Return the (X, Y) coordinate for the center point of the cell that contains the specified text.  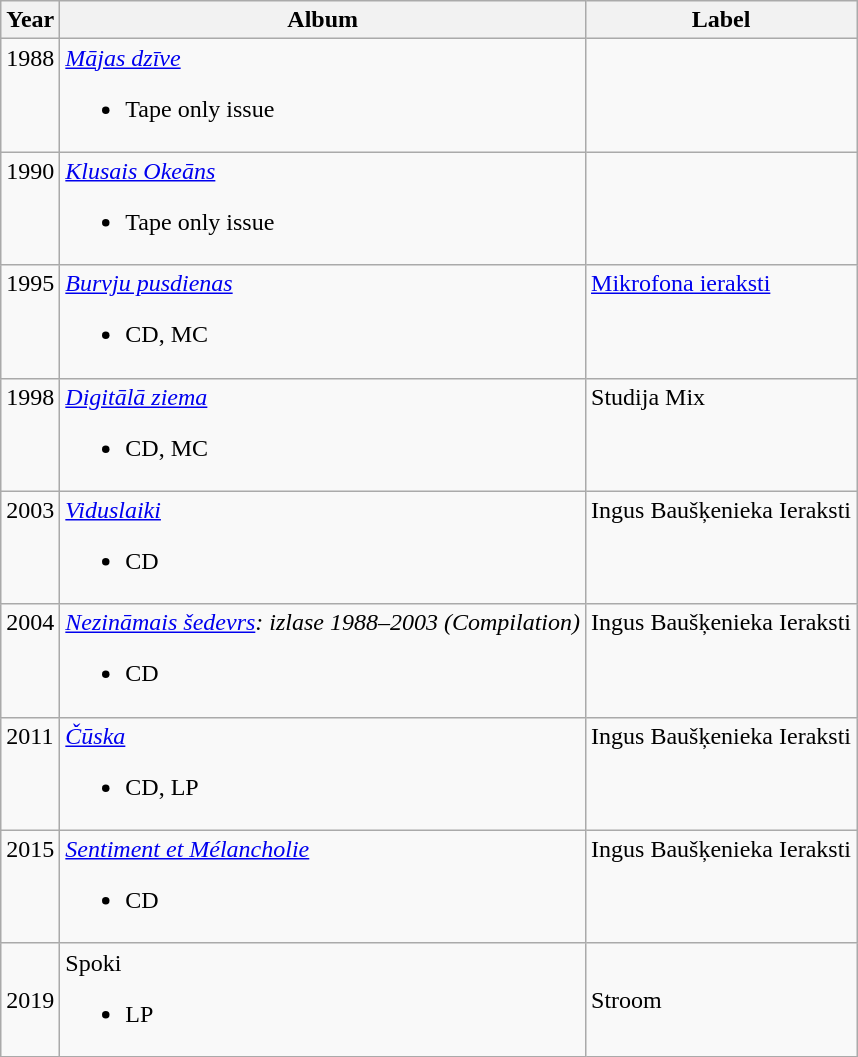
Sentiment et MélancholieCD (323, 886)
Year (30, 20)
2003 (30, 548)
Studija Mix (722, 434)
2011 (30, 774)
SpokiLP (323, 1000)
2019 (30, 1000)
Mikrofona ieraksti (722, 322)
ČūskaCD, LP (323, 774)
2004 (30, 660)
Nezināmais šedevrs: izlase 1988–2003 (Compilation)CD (323, 660)
Klusais OkeānsTape only issue (323, 208)
Label (722, 20)
Mājas dzīveTape only issue (323, 96)
1998 (30, 434)
1990 (30, 208)
Stroom (722, 1000)
1988 (30, 96)
Burvju pusdienasCD, MC (323, 322)
Album (323, 20)
1995 (30, 322)
2015 (30, 886)
Digitālā ziemaCD, MC (323, 434)
ViduslaikiCD (323, 548)
